Search for the cell housing the specified text and yield its (X, Y) center coordinate. 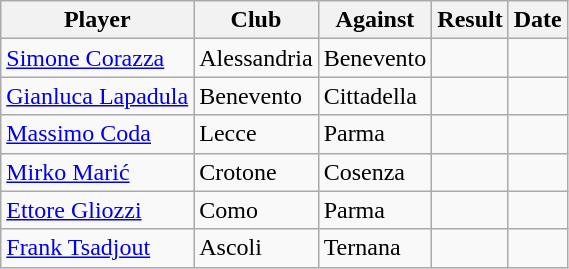
Crotone (256, 172)
Gianluca Lapadula (98, 96)
Lecce (256, 134)
Cittadella (375, 96)
Player (98, 20)
Alessandria (256, 58)
Club (256, 20)
Simone Corazza (98, 58)
Ternana (375, 248)
Result (470, 20)
Ascoli (256, 248)
Ettore Gliozzi (98, 210)
Como (256, 210)
Against (375, 20)
Cosenza (375, 172)
Frank Tsadjout (98, 248)
Massimo Coda (98, 134)
Mirko Marić (98, 172)
Date (538, 20)
